From the cell containing the given text, extract its center point as (x, y) coordinate. 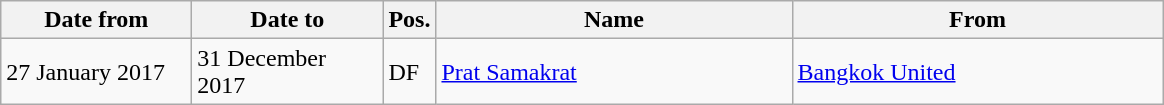
Pos. (410, 20)
Date to (288, 20)
31 December 2017 (288, 72)
Name (614, 20)
Prat Samakrat (614, 72)
From (978, 20)
Date from (96, 20)
Bangkok United (978, 72)
27 January 2017 (96, 72)
DF (410, 72)
